Capture the cell that displays the provided text and extract its (x, y) central coordinate. 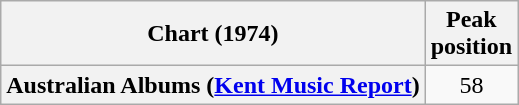
58 (471, 85)
Chart (1974) (213, 34)
Australian Albums (Kent Music Report) (213, 85)
Peakposition (471, 34)
